Return the [x, y] coordinate for the center point of the cell that contains the specified text.  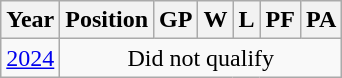
PF [280, 20]
2024 [30, 58]
Year [30, 20]
PA [320, 20]
Did not qualify [201, 58]
W [216, 20]
Position [107, 20]
GP [176, 20]
L [246, 20]
